Detect which cell encompasses the target text, then output its [X, Y] center coordinate. 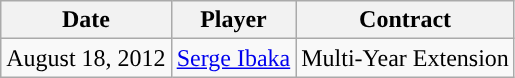
Date [86, 20]
Contract [406, 20]
Player [234, 20]
August 18, 2012 [86, 58]
Serge Ibaka [234, 58]
Multi-Year Extension [406, 58]
